Return the (x, y) coordinate for the center point of the cell that contains the specified text.  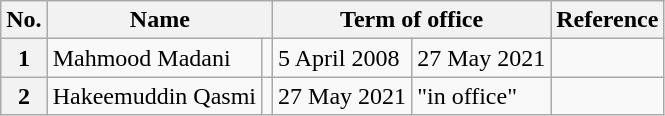
Hakeemuddin Qasmi (154, 96)
No. (24, 20)
Name (160, 20)
Reference (608, 20)
5 April 2008 (342, 58)
2 (24, 96)
1 (24, 58)
Term of office (412, 20)
"in office" (482, 96)
Mahmood Madani (154, 58)
